Find where the given text appears and provide that cell's center as (X, Y) coordinate. 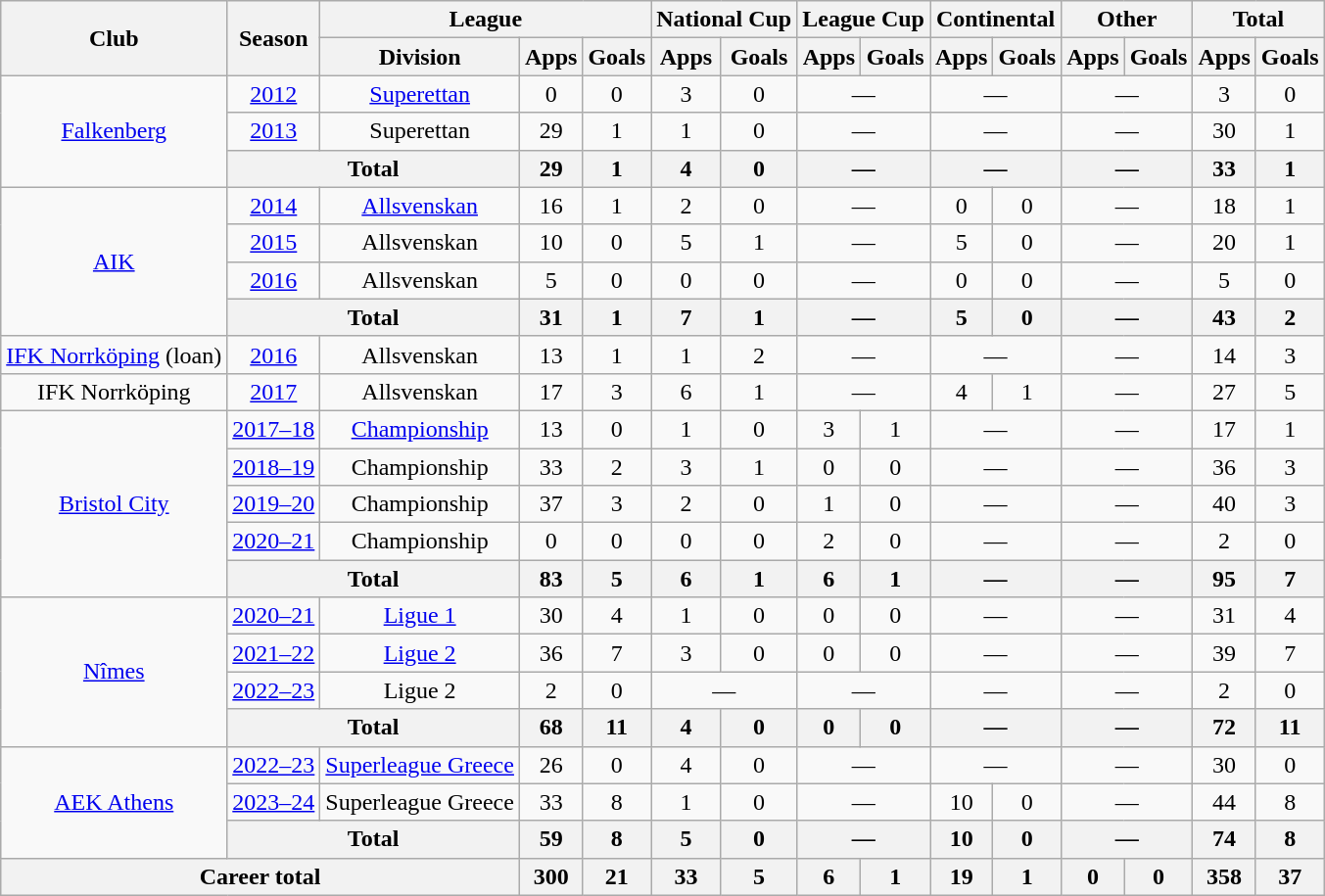
AIK (114, 261)
2019–20 (274, 504)
21 (617, 876)
Season (274, 38)
2012 (274, 94)
358 (1224, 876)
44 (1224, 802)
19 (962, 876)
2017 (274, 392)
27 (1224, 392)
League Cup (864, 20)
Division (420, 57)
2015 (274, 243)
2021–22 (274, 653)
59 (550, 839)
IFK Norrköping (loan) (114, 354)
2018–19 (274, 467)
300 (550, 876)
Career total (260, 876)
National Cup (725, 20)
68 (550, 728)
Continental (996, 20)
74 (1224, 839)
2014 (274, 206)
43 (1224, 317)
Falkenberg (114, 131)
83 (550, 579)
26 (550, 765)
40 (1224, 504)
Other (1127, 20)
2023–24 (274, 802)
72 (1224, 728)
2013 (274, 131)
16 (550, 206)
95 (1224, 579)
Nîmes (114, 672)
Ligue 1 (420, 616)
18 (1224, 206)
AEK Athens (114, 802)
Bristol City (114, 503)
League (486, 20)
2017–18 (274, 429)
20 (1224, 243)
Club (114, 38)
IFK Norrköping (114, 392)
14 (1224, 354)
39 (1224, 653)
